Determine the (X, Y) coordinate at the center of the cell enclosing the given text.  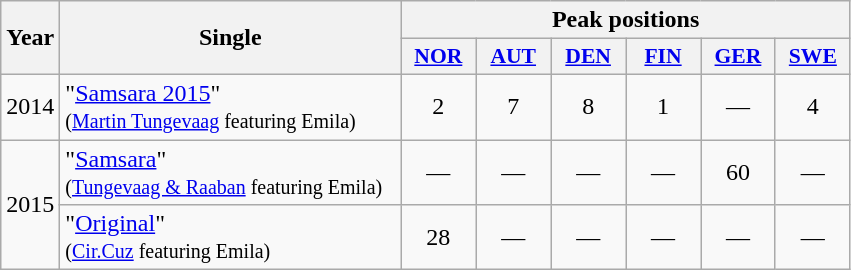
2015 (30, 205)
"Samsara" (Tungevaag & Raaban featuring Emila) (230, 172)
Year (30, 38)
28 (438, 238)
FIN (664, 57)
Single (230, 38)
NOR (438, 57)
AUT (514, 57)
SWE (812, 57)
7 (514, 106)
8 (588, 106)
Peak positions (626, 20)
DEN (588, 57)
4 (812, 106)
"Samsara 2015" (Martin Tungevaag featuring Emila) (230, 106)
60 (738, 172)
2 (438, 106)
"Original" (Cir.Cuz featuring Emila) (230, 238)
GER (738, 57)
2014 (30, 106)
1 (664, 106)
